Return the (x, y) coordinate for the center point of the cell that contains the specified text.  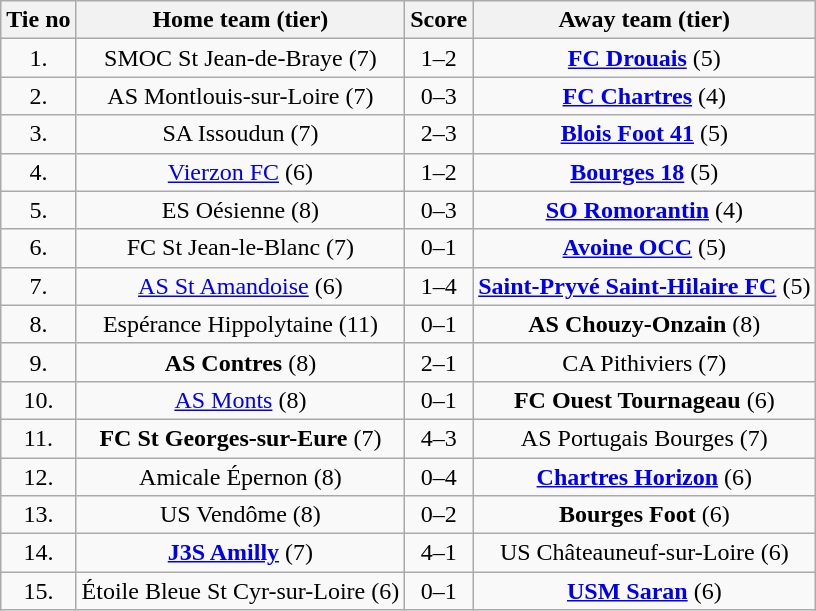
FC Drouais (5) (644, 58)
AS Portugais Bourges (7) (644, 438)
8. (38, 324)
Away team (tier) (644, 20)
7. (38, 286)
Amicale Épernon (8) (240, 477)
4–3 (439, 438)
J3S Amilly (7) (240, 553)
SO Romorantin (4) (644, 210)
FC St Jean-le-Blanc (7) (240, 248)
AS Monts (8) (240, 400)
FC St Georges-sur-Eure (7) (240, 438)
10. (38, 400)
Étoile Bleue St Cyr-sur-Loire (6) (240, 591)
14. (38, 553)
1–4 (439, 286)
SA Issoudun (7) (240, 134)
15. (38, 591)
Score (439, 20)
2. (38, 96)
SMOC St Jean-de-Braye (7) (240, 58)
12. (38, 477)
4–1 (439, 553)
US Vendôme (8) (240, 515)
Espérance Hippolytaine (11) (240, 324)
AS Contres (8) (240, 362)
CA Pithiviers (7) (644, 362)
Avoine OCC (5) (644, 248)
1. (38, 58)
USM Saran (6) (644, 591)
ES Oésienne (8) (240, 210)
Home team (tier) (240, 20)
0–4 (439, 477)
Chartres Horizon (6) (644, 477)
3. (38, 134)
0–2 (439, 515)
4. (38, 172)
9. (38, 362)
Saint-Pryvé Saint-Hilaire FC (5) (644, 286)
Bourges Foot (6) (644, 515)
6. (38, 248)
Blois Foot 41 (5) (644, 134)
2–1 (439, 362)
13. (38, 515)
US Châteauneuf-sur-Loire (6) (644, 553)
5. (38, 210)
Tie no (38, 20)
11. (38, 438)
AS Chouzy-Onzain (8) (644, 324)
Bourges 18 (5) (644, 172)
Vierzon FC (6) (240, 172)
AS Montlouis-sur-Loire (7) (240, 96)
FC Ouest Tournageau (6) (644, 400)
FC Chartres (4) (644, 96)
2–3 (439, 134)
AS St Amandoise (6) (240, 286)
